Return [X, Y] of the center of cell containing provided text 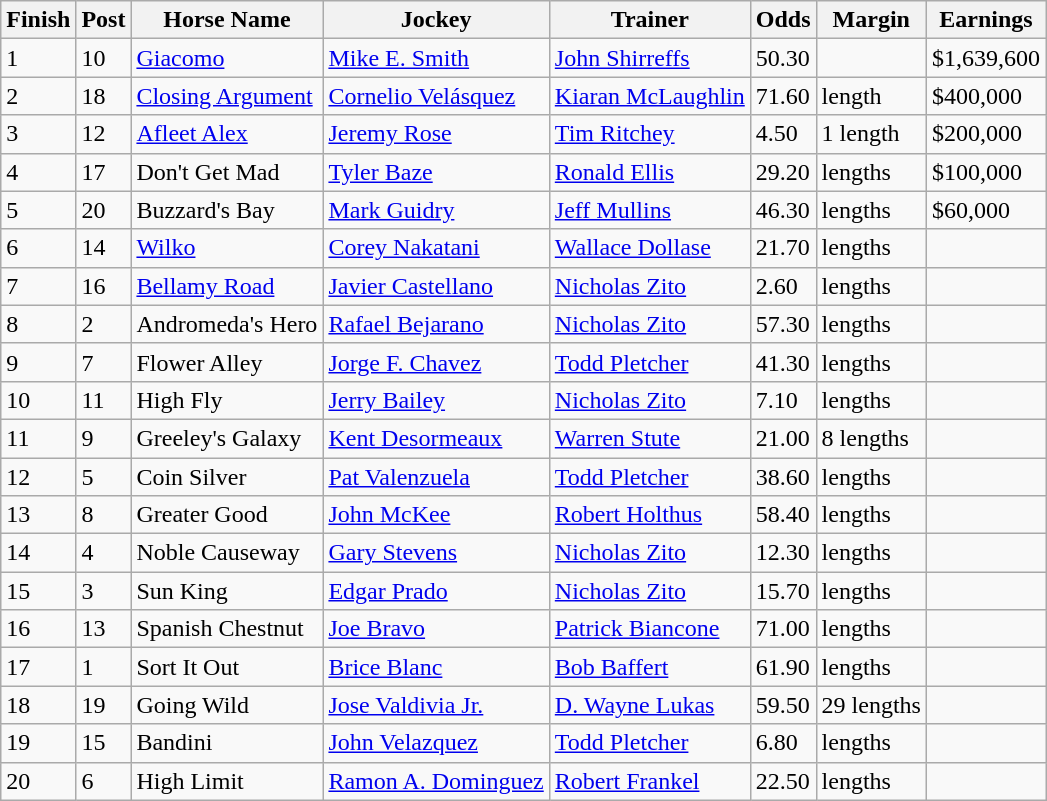
57.30 [783, 324]
Jorge F. Chavez [436, 362]
Odds [783, 20]
2.60 [783, 286]
46.30 [783, 210]
59.50 [783, 705]
Wallace Dollase [650, 248]
length [871, 96]
38.60 [783, 477]
Robert Frankel [650, 781]
Ramon A. Dominguez [436, 781]
Greater Good [227, 515]
Robert Holthus [650, 515]
50.30 [783, 58]
John Shirreffs [650, 58]
Tim Ritchey [650, 134]
Giacomo [227, 58]
Kent Desormeaux [436, 438]
Flower Alley [227, 362]
Bellamy Road [227, 286]
Jeff Mullins [650, 210]
Mike E. Smith [436, 58]
29.20 [783, 172]
Jerry Bailey [436, 400]
Afleet Alex [227, 134]
High Fly [227, 400]
15.70 [783, 591]
Sort It Out [227, 667]
58.40 [783, 515]
29 lengths [871, 705]
Joe Bravo [436, 629]
Spanish Chestnut [227, 629]
7.10 [783, 400]
Andromeda's Hero [227, 324]
Patrick Biancone [650, 629]
Brice Blanc [436, 667]
Ronald Ellis [650, 172]
Mark Guidry [436, 210]
Javier Castellano [436, 286]
Sun King [227, 591]
Greeley's Galaxy [227, 438]
Bandini [227, 743]
6.80 [783, 743]
Margin [871, 20]
$60,000 [986, 210]
Jockey [436, 20]
$1,639,600 [986, 58]
41.30 [783, 362]
71.60 [783, 96]
$400,000 [986, 96]
Pat Valenzuela [436, 477]
Finish [38, 20]
Wilko [227, 248]
21.00 [783, 438]
Trainer [650, 20]
8 lengths [871, 438]
John Velazquez [436, 743]
Cornelio Velásquez [436, 96]
Jose Valdivia Jr. [436, 705]
Horse Name [227, 20]
Kiaran McLaughlin [650, 96]
Tyler Baze [436, 172]
Bob Baffert [650, 667]
High Limit [227, 781]
Edgar Prado [436, 591]
1 length [871, 134]
4.50 [783, 134]
Earnings [986, 20]
Jeremy Rose [436, 134]
Warren Stute [650, 438]
71.00 [783, 629]
$200,000 [986, 134]
12.30 [783, 553]
Going Wild [227, 705]
Rafael Bejarano [436, 324]
61.90 [783, 667]
$100,000 [986, 172]
John McKee [436, 515]
Closing Argument [227, 96]
Don't Get Mad [227, 172]
Buzzard's Bay [227, 210]
Post [104, 20]
21.70 [783, 248]
Noble Causeway [227, 553]
D. Wayne Lukas [650, 705]
Corey Nakatani [436, 248]
Gary Stevens [436, 553]
Coin Silver [227, 477]
22.50 [783, 781]
